Extract the (x, y) coordinate from the center of the cell holding the provided text.  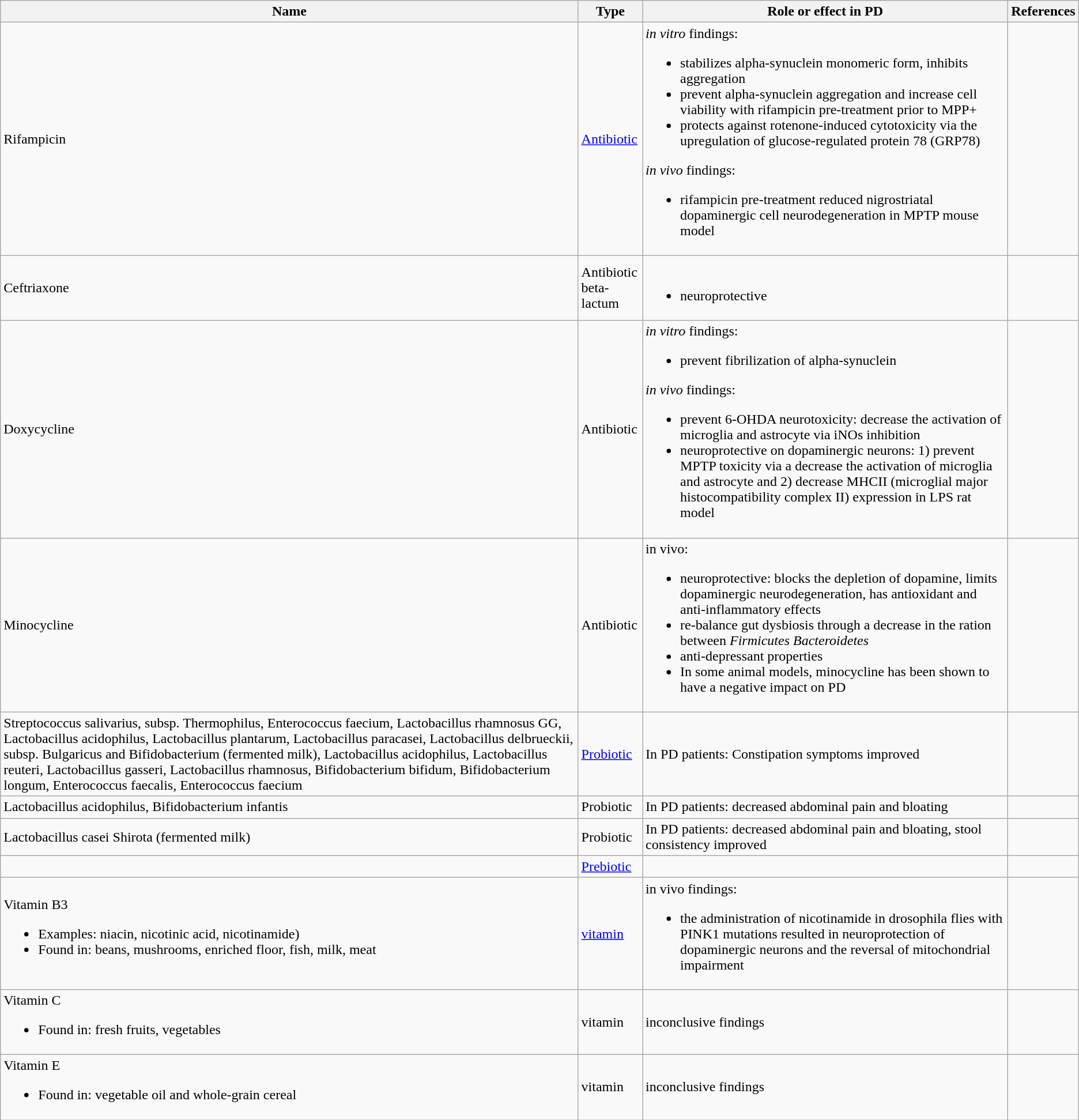
In PD patients: decreased abdominal pain and bloating, stool consistency improved (825, 837)
Type (610, 12)
Vitamin B3Examples: niacin, nicotinic acid, nicotinamide)Found in: beans, mushrooms, enriched floor, fish, milk, meat (289, 933)
Rifampicin (289, 139)
Minocycline (289, 625)
Lactobacillus acidophilus, Bifidobacterium infantis (289, 807)
In PD patients: decreased abdominal pain and bloating (825, 807)
Lactobacillus casei Shirota (fermented milk) (289, 837)
Prebiotic (610, 866)
Vitamin EFound in: vegetable oil and whole-grain cereal (289, 1087)
neuroprotective (825, 288)
Ceftriaxone (289, 288)
Doxycycline (289, 429)
Antibioticbeta-lactum (610, 288)
Name (289, 12)
Role or effect in PD (825, 12)
References (1043, 12)
In PD patients: Constipation symptoms improved (825, 754)
Vitamin CFound in: fresh fruits, vegetables (289, 1021)
